For the text-containing cell, return its midpoint in [X, Y] coordinate format. 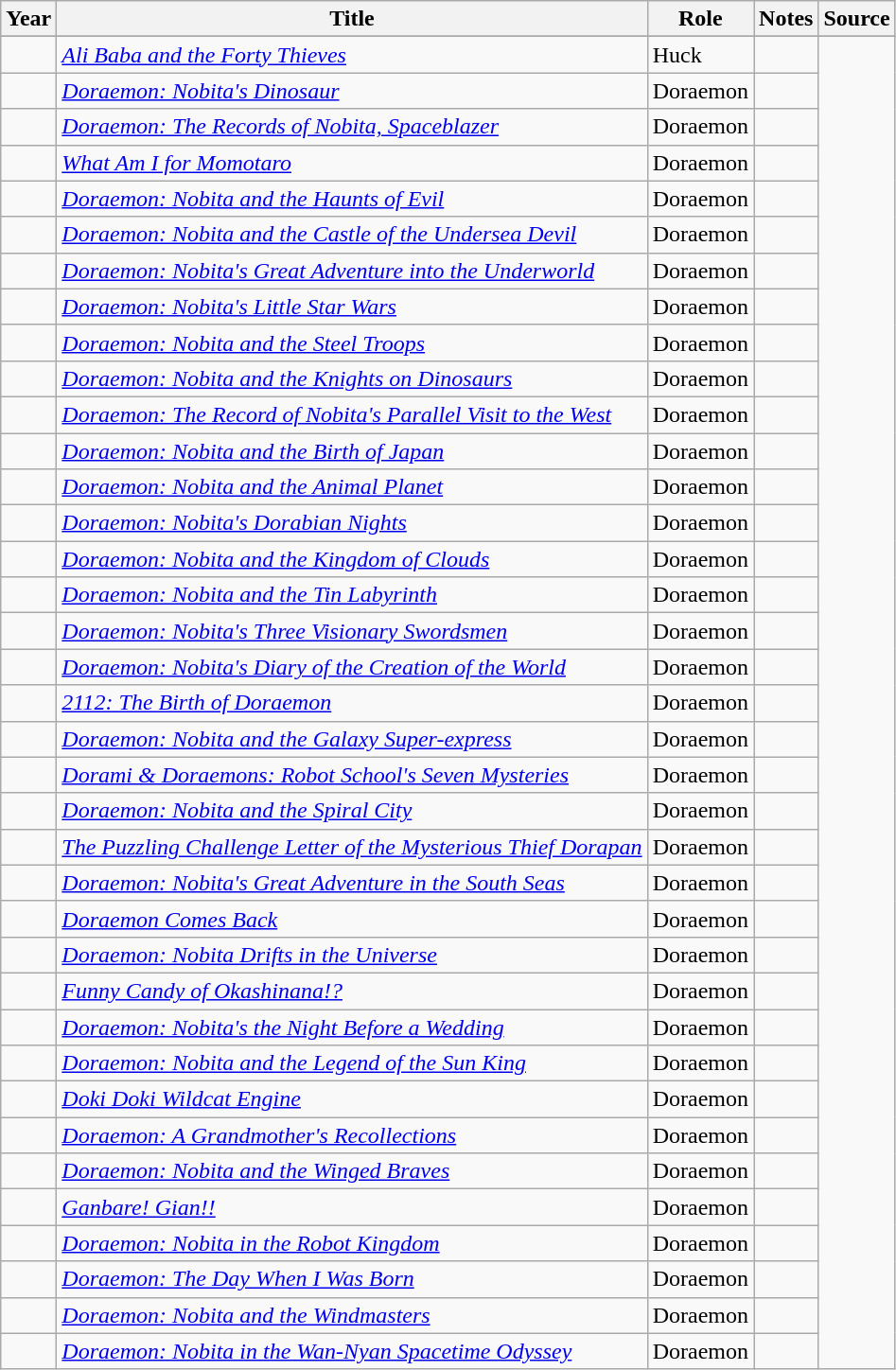
Doraemon: Nobita in the Wan-Nyan Spacetime Odyssey [352, 1351]
Doraemon: Nobita and the Winged Braves [352, 1171]
Doki Doki Wildcat Engine [352, 1099]
Doraemon: Nobita and the Birth of Japan [352, 451]
Title [352, 19]
Doraemon: Nobita and the Haunts of Evil [352, 199]
Doraemon: Nobita in the Robot Kingdom [352, 1243]
Doraemon: Nobita and the Galaxy Super-express [352, 739]
Doraemon Comes Back [352, 919]
Ganbare! Gian!! [352, 1207]
Doraemon: Nobita's Three Visionary Swordsmen [352, 631]
Huck [700, 55]
Dorami & Doraemons: Robot School's Seven Mysteries [352, 775]
What Am I for Momotaro [352, 163]
Doraemon: Nobita's Great Adventure in the South Seas [352, 883]
Doraemon: Nobita's Great Adventure into the Underworld [352, 271]
Doraemon: Nobita and the Castle of the Undersea Devil [352, 235]
Doraemon: Nobita's Little Star Wars [352, 307]
The Puzzling Challenge Letter of the Mysterious Thief Dorapan [352, 847]
Doraemon: Nobita and the Tin Labyrinth [352, 595]
Notes [786, 19]
Doraemon: The Day When I Was Born [352, 1279]
Doraemon: Nobita and the Kingdom of Clouds [352, 559]
Doraemon: Nobita's Diary of the Creation of the World [352, 667]
Doraemon: Nobita's the Night Before a Wedding [352, 1027]
Doraemon: Nobita and the Steel Troops [352, 342]
Year [28, 19]
Doraemon: Nobita's Dorabian Nights [352, 523]
Doraemon: Nobita and the Legend of the Sun King [352, 1063]
2112: The Birth of Doraemon [352, 703]
Doraemon: A Grandmother's Recollections [352, 1135]
Doraemon: The Record of Nobita's Parallel Visit to the West [352, 414]
Funny Candy of Okashinana!? [352, 991]
Doraemon: Nobita and the Animal Planet [352, 487]
Doraemon: Nobita and the Windmasters [352, 1315]
Doraemon: Nobita Drifts in the Universe [352, 955]
Doraemon: The Records of Nobita, Spaceblazer [352, 127]
Doraemon: Nobita's Dinosaur [352, 91]
Ali Baba and the Forty Thieves [352, 55]
Doraemon: Nobita and the Knights on Dinosaurs [352, 378]
Doraemon: Nobita and the Spiral City [352, 811]
Source [857, 19]
Role [700, 19]
